Search for the cell housing the specified text and yield its [X, Y] center coordinate. 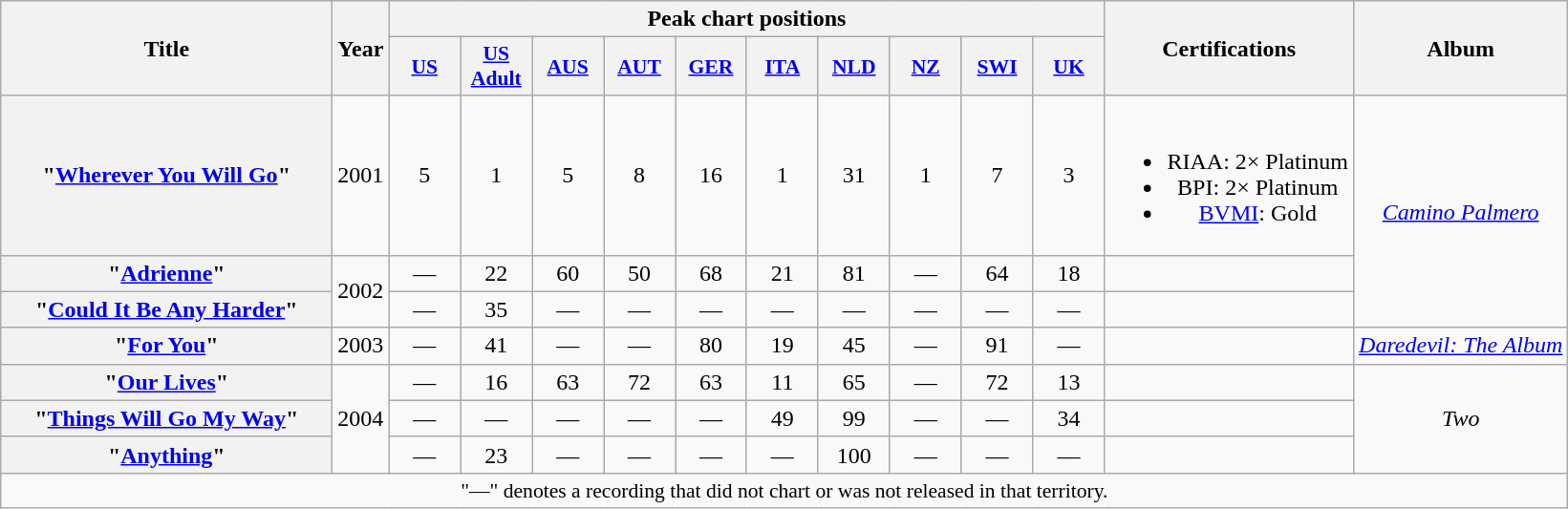
49 [782, 418]
31 [854, 176]
Two [1461, 418]
68 [711, 273]
13 [1068, 382]
80 [711, 346]
3 [1068, 176]
81 [854, 273]
"For You" [166, 346]
64 [998, 273]
50 [640, 273]
22 [497, 273]
65 [854, 382]
"Things Will Go My Way" [166, 418]
ITA [782, 67]
18 [1068, 273]
"Could It Be Any Harder" [166, 309]
2001 [361, 176]
45 [854, 346]
23 [497, 455]
8 [640, 176]
11 [782, 382]
60 [568, 273]
2004 [361, 418]
"Wherever You Will Go" [166, 176]
Album [1461, 48]
91 [998, 346]
21 [782, 273]
RIAA: 2× PlatinumBPI: 2× PlatinumBVMI: Gold [1229, 176]
99 [854, 418]
SWI [998, 67]
7 [998, 176]
Peak chart positions [747, 19]
Certifications [1229, 48]
41 [497, 346]
100 [854, 455]
34 [1068, 418]
2002 [361, 291]
"—" denotes a recording that did not chart or was not released in that territory. [784, 490]
AUT [640, 67]
Year [361, 48]
19 [782, 346]
35 [497, 309]
"Anything" [166, 455]
NZ [925, 67]
Daredevil: The Album [1461, 346]
US [424, 67]
Title [166, 48]
2003 [361, 346]
Camino Palmero [1461, 212]
GER [711, 67]
UK [1068, 67]
NLD [854, 67]
"Our Lives" [166, 382]
AUS [568, 67]
USAdult [497, 67]
"Adrienne" [166, 273]
